Extract the (x, y) coordinate from the center of the cell holding the provided text.  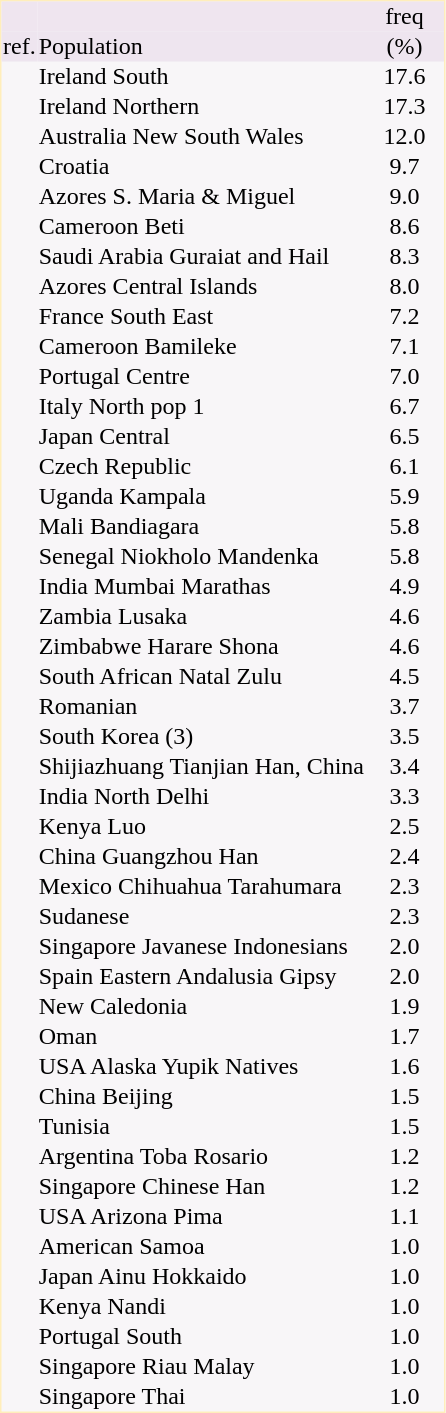
1.9 (404, 1007)
Australia New South Wales (201, 137)
Tunisia (201, 1127)
China Guangzhou Han (201, 857)
5.9 (404, 497)
South African Natal Zulu (201, 677)
France South East (201, 317)
2.4 (404, 857)
8.6 (404, 227)
China Beijing (201, 1097)
India North Delhi (201, 797)
Japan Central (201, 437)
3.3 (404, 797)
Singapore Javanese Indonesians (201, 947)
4.5 (404, 677)
freq (404, 17)
Zimbabwe Harare Shona (201, 647)
6.5 (404, 437)
Singapore Thai (201, 1397)
Oman (201, 1037)
8.3 (404, 257)
USA Arizona Pima (201, 1217)
1.6 (404, 1067)
3.4 (404, 767)
Italy North pop 1 (201, 407)
4.9 (404, 587)
New Caledonia (201, 1007)
Japan Ainu Hokkaido (201, 1277)
Czech Republic (201, 467)
Portugal Centre (201, 377)
Argentina Toba Rosario (201, 1157)
Sudanese (201, 917)
Singapore Chinese Han (201, 1187)
American Samoa (201, 1247)
1.1 (404, 1217)
Croatia (201, 167)
7.1 (404, 347)
Senegal Niokholo Mandenka (201, 557)
3.5 (404, 737)
Romanian (201, 707)
9.0 (404, 197)
Mali Bandiagara (201, 527)
Mexico Chihuahua Tarahumara (201, 887)
6.7 (404, 407)
7.2 (404, 317)
Population (201, 47)
ref. (20, 47)
Saudi Arabia Guraiat and Hail (201, 257)
Cameroon Beti (201, 227)
Kenya Luo (201, 827)
Ireland Northern (201, 107)
Uganda Kampala (201, 497)
2.5 (404, 827)
9.7 (404, 167)
3.7 (404, 707)
(%) (404, 47)
Azores Central Islands (201, 287)
17.6 (404, 77)
South Korea (3) (201, 737)
Zambia Lusaka (201, 617)
Ireland South (201, 77)
USA Alaska Yupik Natives (201, 1067)
Spain Eastern Andalusia Gipsy (201, 977)
17.3 (404, 107)
Azores S. Maria & Miguel (201, 197)
12.0 (404, 137)
India Mumbai Marathas (201, 587)
6.1 (404, 467)
8.0 (404, 287)
Cameroon Bamileke (201, 347)
1.7 (404, 1037)
Shijiazhuang Tianjian Han, China (201, 767)
Singapore Riau Malay (201, 1367)
Kenya Nandi (201, 1307)
7.0 (404, 377)
Portugal South (201, 1337)
